Return the [X, Y] coordinate for the center point of the cell that contains the specified text.  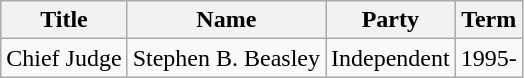
Name [226, 20]
Title [64, 20]
Party [391, 20]
Chief Judge [64, 58]
Term [488, 20]
1995- [488, 58]
Stephen B. Beasley [226, 58]
Independent [391, 58]
